Determine the (X, Y) coordinate at the center of the cell enclosing the given text.  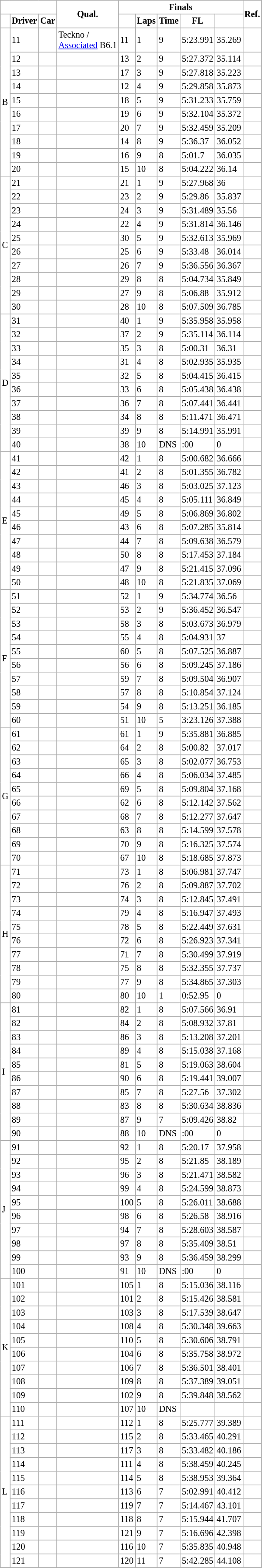
36.052 (229, 142)
36.802 (229, 514)
37.702 (229, 886)
5:01.7 (198, 156)
35.969 (229, 238)
41.707 (229, 1519)
36.782 (229, 472)
37.562 (229, 803)
35.223 (229, 73)
5:32.355 (198, 968)
5:07.525 (198, 652)
J (5, 1210)
5:28.603 (198, 1230)
5:00.31 (198, 349)
5:19.063 (198, 1065)
5:42.285 (198, 1561)
35.837 (229, 197)
35.209 (229, 128)
5:04.415 (198, 376)
36.035 (229, 156)
5:31.233 (198, 101)
5:22.449 (198, 927)
5:15.036 (198, 1285)
Laps (146, 21)
37.069 (229, 583)
5:32.459 (198, 128)
37.341 (229, 941)
5:21.85 (198, 1161)
5:35.881 (198, 734)
38.581 (229, 1299)
36.146 (229, 224)
5:35.958 (198, 321)
Time (169, 21)
37.388 (229, 720)
5:09.504 (198, 679)
36.441 (229, 404)
38.873 (229, 1189)
37.493 (229, 913)
5:32.104 (198, 114)
37.123 (229, 486)
5:29.86 (198, 197)
37.186 (229, 665)
38.916 (229, 1216)
39.389 (229, 1423)
37.578 (229, 831)
5:06.981 (198, 872)
36.471 (229, 417)
5:36.459 (198, 1258)
5:12.845 (198, 900)
5:01.355 (198, 472)
36.367 (229, 266)
5:33.465 (198, 1437)
37.631 (229, 927)
5:15.944 (198, 1519)
36.438 (229, 390)
36.885 (229, 734)
36.185 (229, 707)
5:34.774 (198, 597)
40.948 (229, 1547)
5:03.025 (198, 486)
38.189 (229, 1161)
5:35.758 (198, 1354)
5:11.471 (198, 417)
5:06.869 (198, 514)
36.114 (229, 335)
L (5, 1492)
35.269 (229, 40)
5:26.011 (198, 1203)
5:16.696 (198, 1533)
B (5, 102)
35.912 (229, 293)
5:27.968 (198, 183)
5:05.438 (198, 390)
38.972 (229, 1354)
5:09.804 (198, 789)
Teckno / Associated B6.1 (87, 40)
5:17.539 (198, 1313)
5:12.277 (198, 817)
5:13.208 (198, 1037)
37.184 (229, 555)
5:21.471 (198, 1175)
37.491 (229, 900)
38.836 (229, 1106)
38.791 (229, 1341)
5:37.389 (198, 1382)
38.116 (229, 1285)
5:07.441 (198, 404)
5:14.467 (198, 1506)
38.688 (229, 1203)
35.759 (229, 101)
37.958 (229, 1148)
5:08.932 (198, 1023)
5:12.142 (198, 803)
5:05.111 (198, 500)
35.56 (229, 211)
36.579 (229, 541)
F (5, 659)
5:38.953 (198, 1478)
37.574 (229, 845)
5:25.777 (198, 1423)
38.401 (229, 1368)
5:30.606 (198, 1341)
5:21.415 (198, 569)
36.849 (229, 500)
39.364 (229, 1478)
5:26.923 (198, 941)
G (5, 796)
39.051 (229, 1382)
37.81 (229, 1023)
3:23.126 (198, 720)
36.979 (229, 624)
36.14 (229, 169)
I (5, 1072)
5:03.673 (198, 624)
5:18.685 (198, 858)
36.907 (229, 679)
5:09.638 (198, 541)
39.663 (229, 1327)
37.302 (229, 1093)
37.017 (229, 748)
44.108 (229, 1561)
5:04.222 (198, 169)
36.91 (229, 1010)
Driver (24, 21)
37.485 (229, 775)
5:14.599 (198, 831)
K (5, 1347)
37.096 (229, 569)
5:32.613 (198, 238)
5:10.854 (198, 693)
35.372 (229, 114)
5:30.634 (198, 1106)
D (5, 383)
Qual. (87, 14)
38.604 (229, 1065)
38.562 (229, 1396)
5:06.034 (198, 775)
5:33.48 (198, 252)
5:26.58 (198, 1216)
5:07.566 (198, 1010)
37.747 (229, 872)
5:29.858 (198, 87)
5:21.835 (198, 583)
38.582 (229, 1175)
35.991 (229, 431)
5:16.325 (198, 845)
5:07.285 (198, 527)
39.007 (229, 1079)
5:30.348 (198, 1327)
Finals (181, 7)
E (5, 520)
37.919 (229, 955)
35.873 (229, 87)
37.303 (229, 982)
40.291 (229, 1437)
36.415 (229, 376)
5:09.245 (198, 665)
5:36.452 (198, 610)
38.647 (229, 1313)
C (5, 245)
5:17.453 (198, 555)
5:20.17 (198, 1148)
5:13.251 (198, 707)
5:00.82 (198, 748)
5:30.499 (198, 955)
38.299 (229, 1258)
35.849 (229, 279)
5:02.935 (198, 362)
5:02.991 (198, 1492)
43.101 (229, 1506)
5:23.991 (198, 40)
5:16.947 (198, 913)
5:27.372 (198, 59)
5:15.426 (198, 1299)
36.014 (229, 252)
5:31.489 (198, 211)
5:31.814 (198, 224)
37.737 (229, 968)
5:34.865 (198, 982)
36.31 (229, 349)
5:09.887 (198, 886)
36.785 (229, 307)
37.873 (229, 858)
36.56 (229, 597)
5:35.114 (198, 335)
36.753 (229, 762)
36.547 (229, 610)
5:36.37 (198, 142)
5:35.409 (198, 1244)
35.814 (229, 527)
38.587 (229, 1230)
FL (198, 21)
5:07.509 (198, 307)
5:24.599 (198, 1189)
5:38.459 (198, 1464)
40.186 (229, 1451)
5:36.556 (198, 266)
37.201 (229, 1037)
5:06.88 (198, 293)
5:27.818 (198, 73)
Ref. (252, 14)
5:04.931 (198, 638)
37.124 (229, 693)
37.647 (229, 817)
5:00.682 (198, 459)
40.412 (229, 1492)
38.82 (229, 1120)
5:39.848 (198, 1396)
5:27.56 (198, 1093)
Car (47, 21)
35.935 (229, 362)
5:14.991 (198, 431)
0:52.95 (198, 996)
35.114 (229, 59)
5:36.501 (198, 1368)
5:04.734 (198, 279)
40.245 (229, 1464)
5:33.482 (198, 1451)
H (5, 934)
42.398 (229, 1533)
36.666 (229, 459)
5:09.426 (198, 1120)
38.51 (229, 1244)
5:35.835 (198, 1547)
36.887 (229, 652)
5:02.077 (198, 762)
35.958 (229, 321)
5:15.038 (198, 1051)
5:19.441 (198, 1079)
